Capture the cell that displays the provided text and extract its [X, Y] central coordinate. 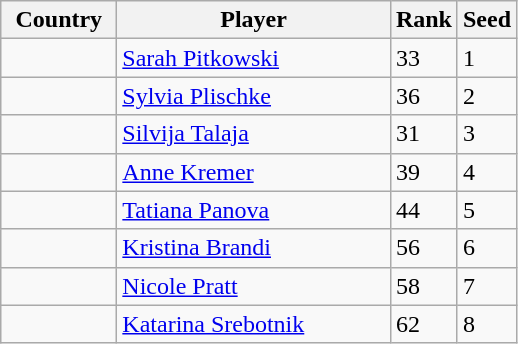
3 [486, 134]
6 [486, 248]
Anne Kremer [254, 172]
39 [424, 172]
33 [424, 58]
58 [424, 286]
62 [424, 324]
Tatiana Panova [254, 210]
Katarina Srebotnik [254, 324]
31 [424, 134]
36 [424, 96]
Seed [486, 20]
Sarah Pitkowski [254, 58]
4 [486, 172]
Kristina Brandi [254, 248]
Rank [424, 20]
2 [486, 96]
8 [486, 324]
Country [59, 20]
44 [424, 210]
56 [424, 248]
1 [486, 58]
Nicole Pratt [254, 286]
Sylvia Plischke [254, 96]
7 [486, 286]
5 [486, 210]
Silvija Talaja [254, 134]
Player [254, 20]
